Capture the cell that displays the provided text and extract its (x, y) central coordinate. 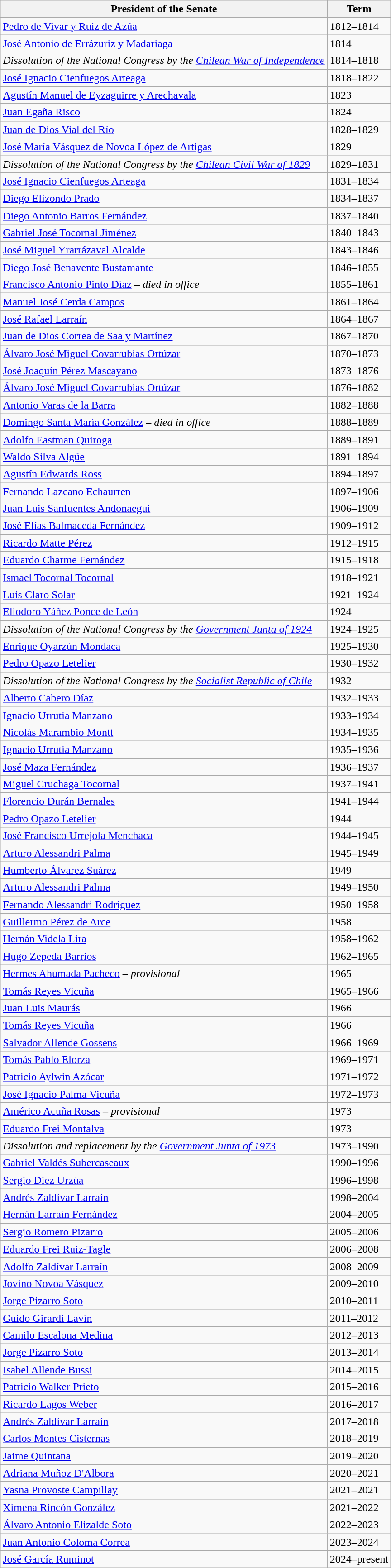
1962–1965 (359, 956)
2004–2005 (359, 1215)
José Maza Fernández (164, 767)
Enrique Oyarzún Mondaca (164, 646)
José Francisco Urrejola Menchaca (164, 836)
1965–1966 (359, 991)
1861–1864 (359, 302)
1934–1935 (359, 732)
2017–2018 (359, 1421)
Dissolution of the National Congress by the Socialist Republic of Chile (164, 681)
1937–1941 (359, 784)
1906–1909 (359, 509)
José María Vásquez de Novoa López de Artigas (164, 147)
Guillermo Pérez de Arce (164, 922)
1966–1969 (359, 1042)
1918–1921 (359, 577)
1944 (359, 819)
1897–1906 (359, 491)
Hermes Ahumada Pacheco – provisional (164, 973)
Agustín Manuel de Eyzaguirre y Arechavala (164, 95)
2020–2021 (359, 1473)
1965 (359, 973)
1894–1897 (359, 474)
1935–1936 (359, 749)
Humberto Álvarez Suárez (164, 870)
Nicolás Marambio Montt (164, 732)
Juan Egaña Risco (164, 112)
1829 (359, 147)
Diego José Benavente Bustamante (164, 267)
1930–1932 (359, 663)
1949–1950 (359, 887)
1840–1843 (359, 233)
2018–2019 (359, 1439)
Diego Antonio Barros Fernández (164, 216)
Fernando Alessandri Rodríguez (164, 905)
President of the Senate (164, 9)
1958–1962 (359, 939)
2012–2013 (359, 1335)
Américo Acuña Rosas – provisional (164, 1111)
1834–1837 (359, 198)
Juan Luis Sanfuentes Andonaegui (164, 509)
José García Ruminot (164, 1559)
Dissolution of the National Congress by the Chilean Civil War of 1829 (164, 164)
Eduardo Frei Ruiz-Tagle (164, 1249)
1945–1949 (359, 853)
1812–1814 (359, 26)
Sergio Diez Urzúa (164, 1180)
2021–2022 (359, 1507)
2006–2008 (359, 1249)
2024–present (359, 1559)
Florencio Durán Bernales (164, 801)
Ricardo Matte Pérez (164, 543)
Salvador Allende Gossens (164, 1042)
1921–1924 (359, 595)
Dissolution of the National Congress by the Chilean War of Independence (164, 61)
2014–2015 (359, 1370)
Patricio Aylwin Azócar (164, 1077)
José Joaquín Pérez Mascayano (164, 371)
2019–2020 (359, 1456)
1888–1889 (359, 422)
1867–1870 (359, 336)
1870–1873 (359, 353)
1990–1996 (359, 1163)
Carlos Montes Cisternas (164, 1439)
Luis Claro Solar (164, 595)
1824 (359, 112)
1837–1840 (359, 216)
1924–1925 (359, 629)
1933–1934 (359, 715)
1932 (359, 681)
1915–1918 (359, 560)
Alberto Cabero Díaz (164, 698)
Ximena Rincón González (164, 1507)
Ismael Tocornal Tocornal (164, 577)
2010–2011 (359, 1301)
Domingo Santa María González – died in office (164, 422)
Jovino Novoa Vásquez (164, 1283)
José Rafael Larraín (164, 319)
José Miguel Yrarrázaval Alcalde (164, 250)
1891–1894 (359, 457)
Gabriel Valdés Subercaseaux (164, 1163)
1998–2004 (359, 1197)
Patricio Walker Prieto (164, 1387)
1932–1933 (359, 698)
1944–1945 (359, 836)
2021–2021 (359, 1490)
Adolfo Eastman Quiroga (164, 439)
Álvaro Antonio Elizalde Soto (164, 1525)
1823 (359, 95)
Juan de Dios Correa de Saa y Martínez (164, 336)
Yasna Provoste Campillay (164, 1490)
Adolfo Zaldívar Larraín (164, 1266)
Antonio Varas de la Barra (164, 405)
1814 (359, 43)
Agustín Edwards Ross (164, 474)
1958 (359, 922)
Diego Elizondo Prado (164, 198)
Eliodoro Yáñez Ponce de León (164, 612)
1941–1944 (359, 801)
1909–1912 (359, 526)
Guido Girardi Lavín (164, 1318)
1829–1831 (359, 164)
1969–1971 (359, 1060)
1864–1867 (359, 319)
José Ignacio Palma Vicuña (164, 1094)
1846–1855 (359, 267)
Isabel Allende Bussi (164, 1370)
Fernando Lazcano Echaurren (164, 491)
Waldo Silva Algüe (164, 457)
Francisco Antonio Pinto Díaz – died in office (164, 285)
Juan de Dios Vial del Río (164, 129)
Jaime Quintana (164, 1456)
1996–1998 (359, 1180)
2009–2010 (359, 1283)
Dissolution and replacement by the Government Junta of 1973 (164, 1146)
Hugo Zepeda Barrios (164, 956)
Juan Antonio Coloma Correa (164, 1542)
2015–2016 (359, 1387)
2013–2014 (359, 1353)
José Elías Balmaceda Fernández (164, 526)
1950–1958 (359, 905)
1814–1818 (359, 61)
Juan Luis Maurás (164, 1008)
1972–1973 (359, 1094)
Sergio Romero Pizarro (164, 1232)
1889–1891 (359, 439)
Miguel Cruchaga Tocornal (164, 784)
1912–1915 (359, 543)
1949 (359, 870)
José Antonio de Errázuriz y Madariaga (164, 43)
1971–1972 (359, 1077)
Camilo Escalona Medina (164, 1335)
Adriana Muñoz D'Albora (164, 1473)
2023–2024 (359, 1542)
1876–1882 (359, 388)
2005–2006 (359, 1232)
Pedro de Vivar y Ruiz de Azúa (164, 26)
Eduardo Frei Montalva (164, 1129)
2008–2009 (359, 1266)
2011–2012 (359, 1318)
1831–1834 (359, 181)
1925–1930 (359, 646)
1873–1876 (359, 371)
Gabriel José Tocornal Jiménez (164, 233)
1818–1822 (359, 78)
1843–1846 (359, 250)
Ricardo Lagos Weber (164, 1404)
1924 (359, 612)
1882–1888 (359, 405)
1828–1829 (359, 129)
Term (359, 9)
1855–1861 (359, 285)
Eduardo Charme Fernández (164, 560)
2016–2017 (359, 1404)
1973–1990 (359, 1146)
1936–1937 (359, 767)
Dissolution of the National Congress by the Government Junta of 1924 (164, 629)
Tomás Pablo Elorza (164, 1060)
2022–2023 (359, 1525)
Hernán Larraín Fernández (164, 1215)
Manuel José Cerda Campos (164, 302)
Hernán Videla Lira (164, 939)
